Locate the cell with the specified text and output its [X, Y] center coordinate. 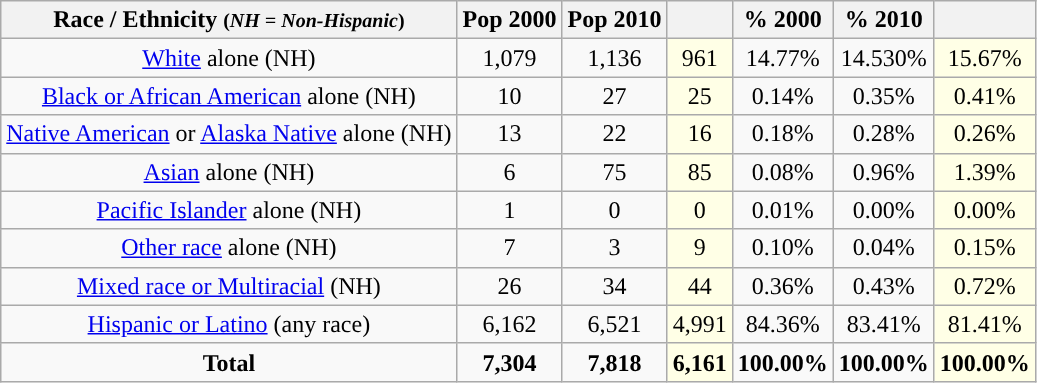
7,818 [614, 362]
0.35% [884, 96]
75 [614, 172]
Pop 2010 [614, 20]
0.10% [782, 248]
27 [614, 96]
0.14% [782, 96]
0.18% [782, 134]
% 2010 [884, 20]
Native American or Alaska Native alone (NH) [229, 134]
Total [229, 362]
Hispanic or Latino (any race) [229, 324]
White alone (NH) [229, 58]
7,304 [510, 362]
4,991 [700, 324]
0.04% [884, 248]
25 [700, 96]
1 [510, 210]
10 [510, 96]
14.530% [884, 58]
0.15% [984, 248]
16 [700, 134]
15.67% [984, 58]
0.28% [884, 134]
83.41% [884, 324]
0.36% [782, 286]
0.72% [984, 286]
0.96% [884, 172]
81.41% [984, 324]
6,521 [614, 324]
13 [510, 134]
Asian alone (NH) [229, 172]
Mixed race or Multiracial (NH) [229, 286]
84.36% [782, 324]
9 [700, 248]
26 [510, 286]
1,136 [614, 58]
7 [510, 248]
0.41% [984, 96]
3 [614, 248]
44 [700, 286]
6,162 [510, 324]
6 [510, 172]
14.77% [782, 58]
Black or African American alone (NH) [229, 96]
Race / Ethnicity (NH = Non-Hispanic) [229, 20]
34 [614, 286]
22 [614, 134]
0.01% [782, 210]
0.08% [782, 172]
1,079 [510, 58]
1.39% [984, 172]
85 [700, 172]
0.43% [884, 286]
Other race alone (NH) [229, 248]
961 [700, 58]
6,161 [700, 362]
Pacific Islander alone (NH) [229, 210]
0.26% [984, 134]
% 2000 [782, 20]
Pop 2000 [510, 20]
